Capture the cell that displays the provided text and extract its [X, Y] central coordinate. 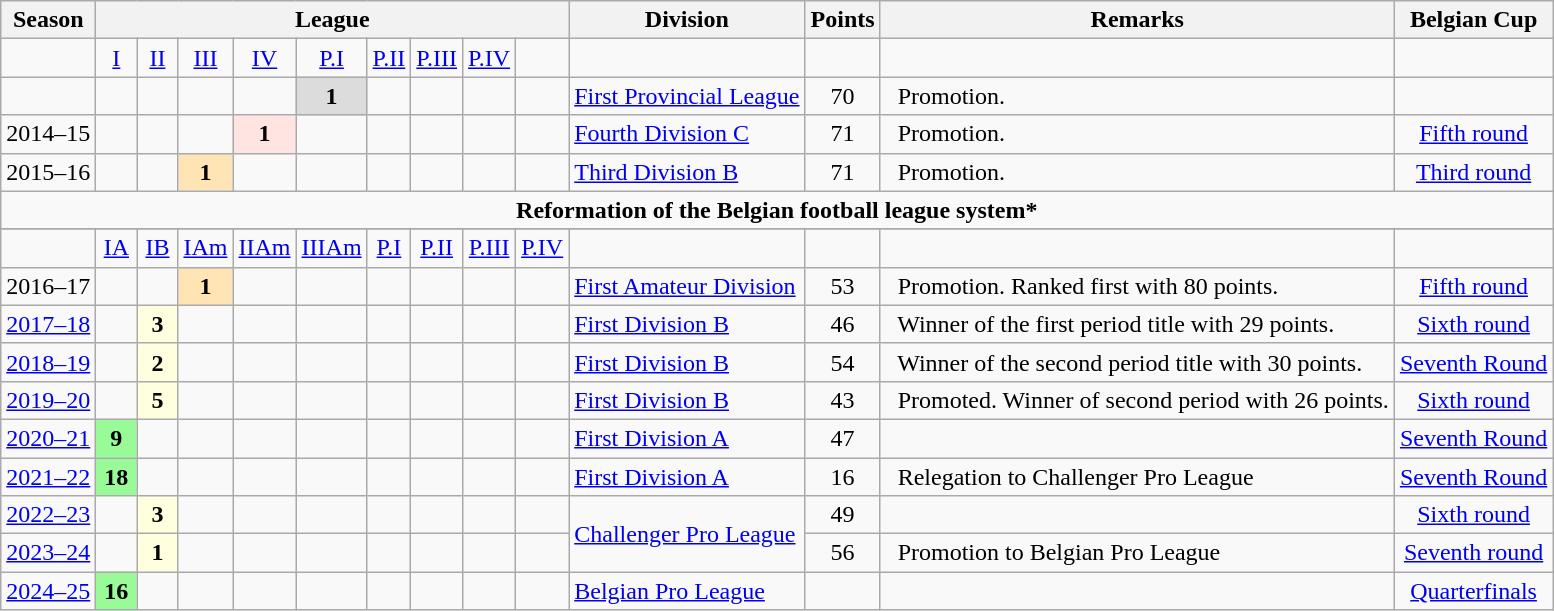
Remarks [1137, 20]
46 [842, 324]
Relegation to Challenger Pro League [1137, 477]
2016–17 [48, 286]
49 [842, 515]
First Amateur Division [687, 286]
2023–24 [48, 553]
IV [264, 58]
I [116, 58]
IIAm [264, 248]
Third Division B [687, 172]
2020–21 [48, 438]
9 [116, 438]
Season [48, 20]
Challenger Pro League [687, 534]
First Provincial League [687, 96]
Seventh round [1473, 553]
43 [842, 400]
IAm [206, 248]
Third round [1473, 172]
Promotion to Belgian Pro League [1137, 553]
2018–19 [48, 362]
18 [116, 477]
2017–18 [48, 324]
Promoted. Winner of second period with 26 points. [1137, 400]
5 [158, 400]
IB [158, 248]
League [332, 20]
70 [842, 96]
47 [842, 438]
54 [842, 362]
Winner of the first period title with 29 points. [1137, 324]
56 [842, 553]
Points [842, 20]
Promotion. Ranked first with 80 points. [1137, 286]
2022–23 [48, 515]
II [158, 58]
Fourth Division C [687, 134]
Belgian Pro League [687, 591]
IIIAm [332, 248]
2019–20 [48, 400]
2014–15 [48, 134]
Belgian Cup [1473, 20]
Division [687, 20]
53 [842, 286]
2 [158, 362]
2021–22 [48, 477]
2024–25 [48, 591]
IA [116, 248]
2015–16 [48, 172]
Winner of the second period title with 30 points. [1137, 362]
Reformation of the Belgian football league system* [777, 210]
III [206, 58]
Quarterfinals [1473, 591]
